Search for the cell housing the specified text and yield its [x, y] center coordinate. 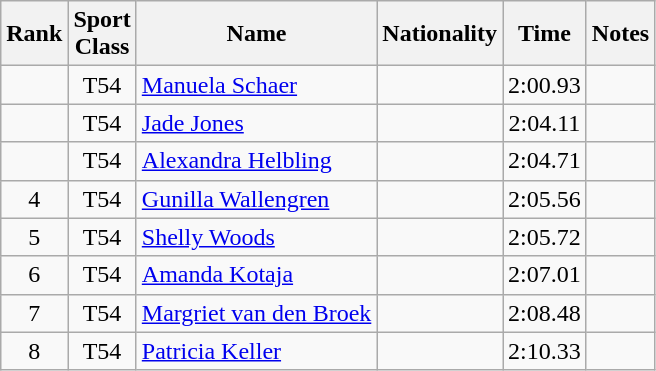
Patricia Keller [256, 351]
Jade Jones [256, 123]
Time [545, 34]
Nationality [440, 34]
SportClass [102, 34]
Alexandra Helbling [256, 161]
4 [34, 199]
Gunilla Wallengren [256, 199]
Rank [34, 34]
Notes [620, 34]
Manuela Schaer [256, 85]
5 [34, 237]
2:04.71 [545, 161]
2:04.11 [545, 123]
6 [34, 275]
Name [256, 34]
7 [34, 313]
2:10.33 [545, 351]
2:05.56 [545, 199]
Margriet van den Broek [256, 313]
8 [34, 351]
2:00.93 [545, 85]
2:05.72 [545, 237]
2:08.48 [545, 313]
Amanda Kotaja [256, 275]
2:07.01 [545, 275]
Shelly Woods [256, 237]
